Scan for the cell matching the given text and deliver its [X, Y] coordinate at center. 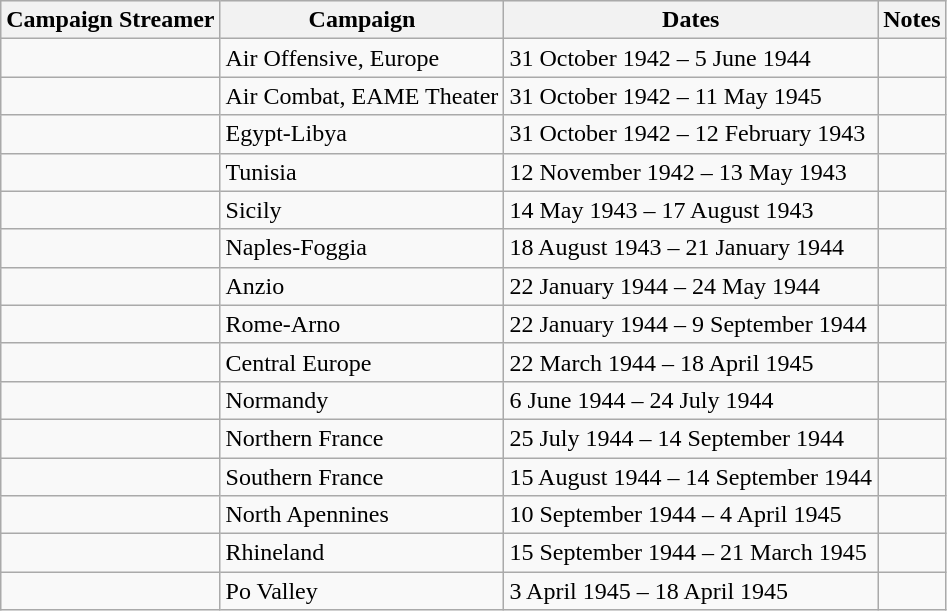
Air Combat, EAME Theater [362, 96]
Central Europe [362, 362]
Notes [912, 20]
Anzio [362, 286]
Tunisia [362, 172]
6 June 1944 – 24 July 1944 [691, 400]
22 March 1944 – 18 April 1945 [691, 362]
Normandy [362, 400]
North Apennines [362, 515]
22 January 1944 – 9 September 1944 [691, 324]
Po Valley [362, 591]
Egypt-Libya [362, 134]
12 November 1942 – 13 May 1943 [691, 172]
31 October 1942 – 12 February 1943 [691, 134]
22 January 1944 – 24 May 1944 [691, 286]
31 October 1942 – 5 June 1944 [691, 58]
31 October 1942 – 11 May 1945 [691, 96]
Sicily [362, 210]
Southern France [362, 477]
18 August 1943 – 21 January 1944 [691, 248]
Northern France [362, 438]
14 May 1943 – 17 August 1943 [691, 210]
Dates [691, 20]
10 September 1944 – 4 April 1945 [691, 515]
Rome-Arno [362, 324]
Campaign [362, 20]
25 July 1944 – 14 September 1944 [691, 438]
15 August 1944 – 14 September 1944 [691, 477]
15 September 1944 – 21 March 1945 [691, 553]
3 April 1945 – 18 April 1945 [691, 591]
Campaign Streamer [110, 20]
Rhineland [362, 553]
Naples-Foggia [362, 248]
Air Offensive, Europe [362, 58]
